Locate the cell with the specified text and output its [X, Y] center coordinate. 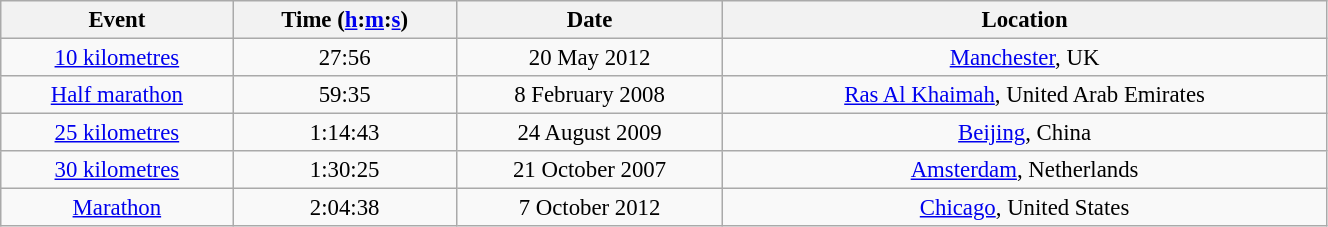
59:35 [344, 95]
25 kilometres [117, 133]
Marathon [117, 208]
27:56 [344, 58]
Ras Al Khaimah, United Arab Emirates [1025, 95]
Beijing, China [1025, 133]
30 kilometres [117, 170]
2:04:38 [344, 208]
24 August 2009 [589, 133]
7 October 2012 [589, 208]
Chicago, United States [1025, 208]
Date [589, 20]
Manchester, UK [1025, 58]
21 October 2007 [589, 170]
8 February 2008 [589, 95]
Time (h:m:s) [344, 20]
1:30:25 [344, 170]
20 May 2012 [589, 58]
Half marathon [117, 95]
Amsterdam, Netherlands [1025, 170]
1:14:43 [344, 133]
Event [117, 20]
10 kilometres [117, 58]
Location [1025, 20]
